Output the [X, Y] coordinate of the center of the cell containing the given text.  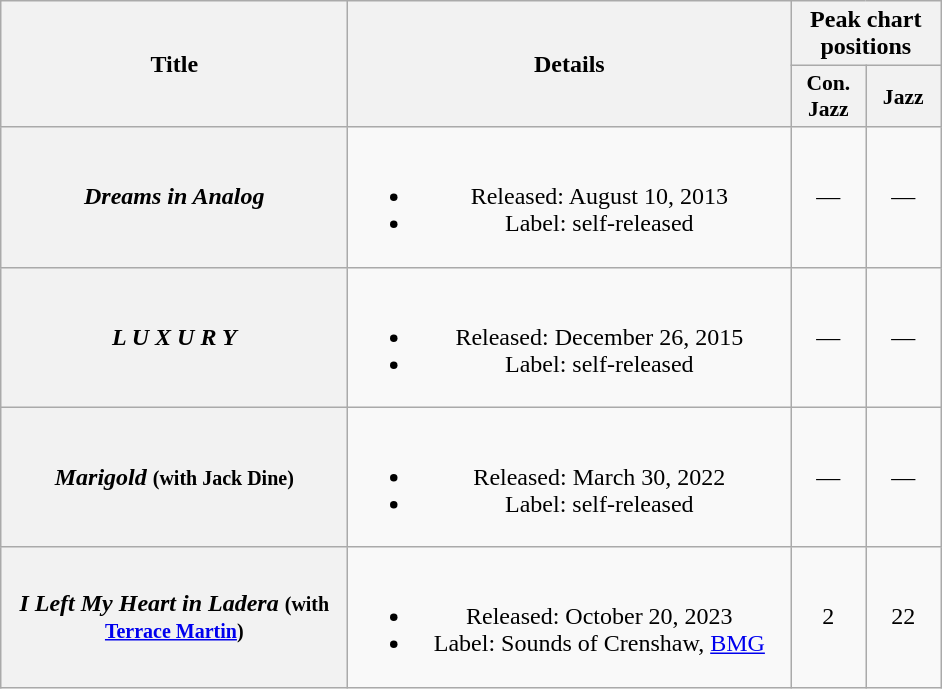
Jazz [904, 96]
Released: August 10, 2013Label: self-released [570, 197]
Details [570, 64]
2 [828, 617]
Peak chart positions [866, 34]
Marigold (with Jack Dine) [174, 477]
Dreams in Analog [174, 197]
I Left My Heart in Ladera (with Terrace Martin) [174, 617]
Released: March 30, 2022Label: self-released [570, 477]
Con.Jazz [828, 96]
Released: October 20, 2023Label: Sounds of Crenshaw, BMG [570, 617]
Released: December 26, 2015Label: self-released [570, 337]
L U X U R Y [174, 337]
Title [174, 64]
22 [904, 617]
